Locate the cell with the specified text and output its [x, y] center coordinate. 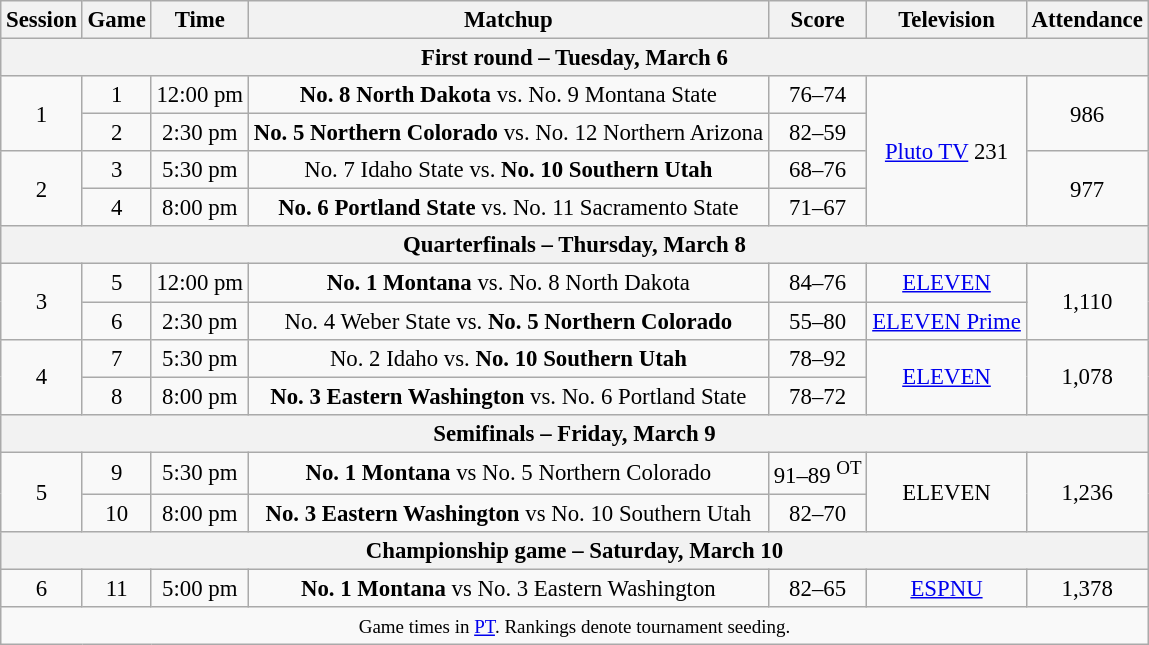
78–72 [818, 396]
No. 1 Montana vs No. 3 Eastern Washington [508, 588]
1,110 [1087, 302]
68–76 [818, 170]
8 [116, 396]
Quarterfinals – Thursday, March 8 [574, 245]
91–89 OT [818, 473]
First round – Tuesday, March 6 [574, 58]
Matchup [508, 20]
7 [116, 358]
Television [946, 20]
5:00 pm [200, 588]
No. 1 Montana vs No. 5 Northern Colorado [508, 473]
1,078 [1087, 376]
986 [1087, 114]
Time [200, 20]
1,236 [1087, 492]
76–74 [818, 95]
No. 8 North Dakota vs. No. 9 Montana State [508, 95]
9 [116, 473]
78–92 [818, 358]
977 [1087, 188]
71–67 [818, 208]
ESPNU [946, 588]
No. 5 Northern Colorado vs. No. 12 Northern Arizona [508, 133]
Game times in PT. Rankings denote tournament seeding. [574, 626]
No. 6 Portland State vs. No. 11 Sacramento State [508, 208]
Pluto TV 231 [946, 151]
ELEVEN Prime [946, 321]
10 [116, 513]
Game [116, 20]
Semifinals – Friday, March 9 [574, 433]
84–76 [818, 283]
No. 3 Eastern Washington vs No. 10 Southern Utah [508, 513]
Session [42, 20]
55–80 [818, 321]
Championship game – Saturday, March 10 [574, 551]
No. 4 Weber State vs. No. 5 Northern Colorado [508, 321]
1,378 [1087, 588]
No. 7 Idaho State vs. No. 10 Southern Utah [508, 170]
No. 1 Montana vs. No. 8 North Dakota [508, 283]
11 [116, 588]
Score [818, 20]
No. 2 Idaho vs. No. 10 Southern Utah [508, 358]
Attendance [1087, 20]
82–70 [818, 513]
No. 3 Eastern Washington vs. No. 6 Portland State [508, 396]
82–65 [818, 588]
82–59 [818, 133]
